Detect which cell encompasses the target text, then output its [x, y] center coordinate. 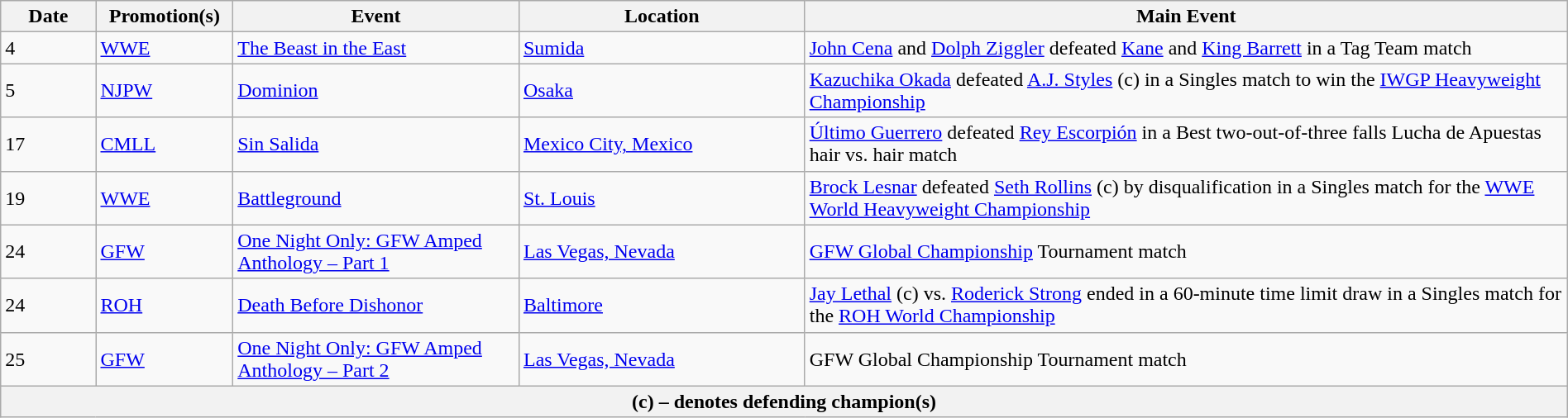
St. Louis [662, 198]
One Night Only: GFW Amped Anthology – Part 2 [376, 359]
17 [48, 144]
Osaka [662, 91]
25 [48, 359]
Dominion [376, 91]
Brock Lesnar defeated Seth Rollins (c) by disqualification in a Singles match for the WWE World Heavyweight Championship [1186, 198]
Jay Lethal (c) vs. Roderick Strong ended in a 60-minute time limit draw in a Singles match for the ROH World Championship [1186, 306]
One Night Only: GFW Amped Anthology – Part 1 [376, 251]
Death Before Dishonor [376, 306]
Location [662, 17]
Sin Salida [376, 144]
Kazuchika Okada defeated A.J. Styles (c) in a Singles match to win the IWGP Heavyweight Championship [1186, 91]
Baltimore [662, 306]
(c) – denotes defending champion(s) [784, 401]
Main Event [1186, 17]
5 [48, 91]
Sumida [662, 48]
ROH [165, 306]
The Beast in the East [376, 48]
Mexico City, Mexico [662, 144]
Battleground [376, 198]
CMLL [165, 144]
4 [48, 48]
Date [48, 17]
John Cena and Dolph Ziggler defeated Kane and King Barrett in a Tag Team match [1186, 48]
Último Guerrero defeated Rey Escorpión in a Best two-out-of-three falls Lucha de Apuestas hair vs. hair match [1186, 144]
NJPW [165, 91]
19 [48, 198]
Promotion(s) [165, 17]
Event [376, 17]
